Identify which cell holds the provided text, then report its (X, Y) central coordinate. 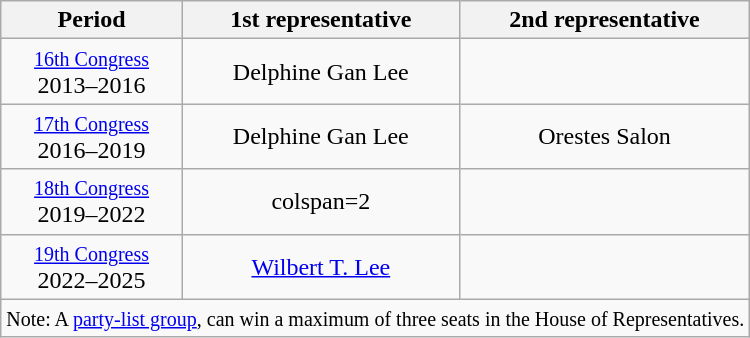
16th Congress2013–2016 (92, 72)
2nd representative (604, 20)
17th Congress2016–2019 (92, 136)
Period (92, 20)
Orestes Salon (604, 136)
colspan=2 (320, 202)
19th Congress2022–2025 (92, 266)
1st representative (320, 20)
Note: A party-list group, can win a maximum of three seats in the House of Representatives. (376, 318)
Wilbert T. Lee (320, 266)
18th Congress2019–2022 (92, 202)
